Detect which cell encompasses the target text, then output its (X, Y) center coordinate. 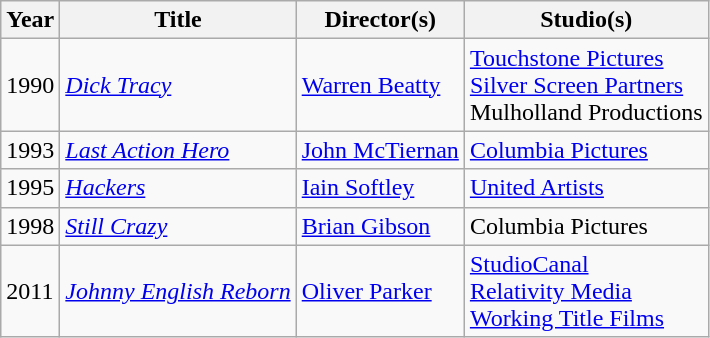
Touchstone PicturesSilver Screen PartnersMulholland Productions (586, 85)
Johnny English Reborn (178, 291)
United Artists (586, 188)
StudioCanalRelativity MediaWorking Title Films (586, 291)
2011 (30, 291)
Brian Gibson (380, 226)
Year (30, 20)
Warren Beatty (380, 85)
Title (178, 20)
Oliver Parker (380, 291)
Hackers (178, 188)
1993 (30, 150)
Dick Tracy (178, 85)
Last Action Hero (178, 150)
1998 (30, 226)
Studio(s) (586, 20)
1995 (30, 188)
1990 (30, 85)
Still Crazy (178, 226)
Iain Softley (380, 188)
Director(s) (380, 20)
John McTiernan (380, 150)
